Return [x, y] of the center of cell containing provided text 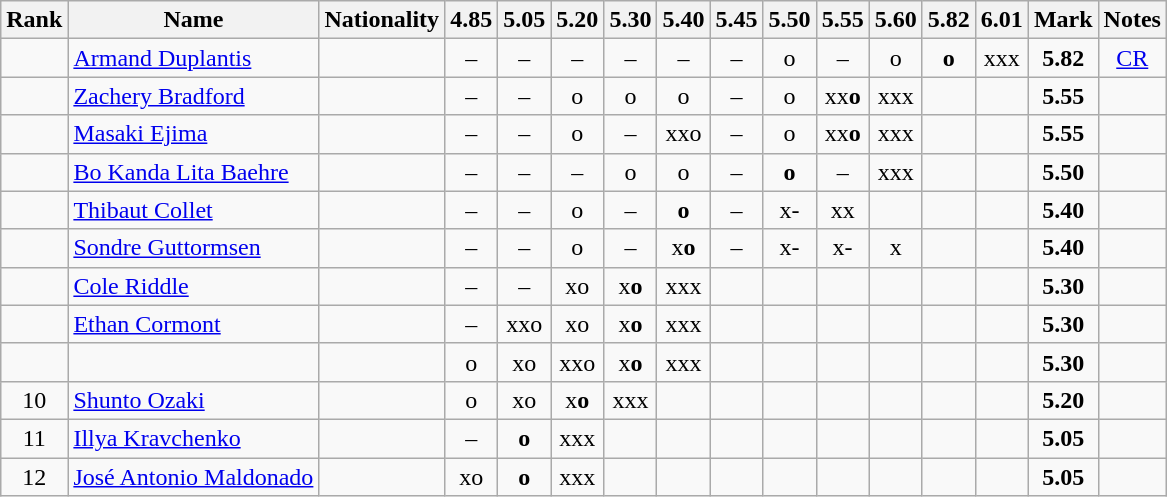
6.01 [1002, 20]
4.85 [472, 20]
Illya Kravchenko [194, 438]
xx [842, 210]
Notes [1132, 20]
10 [34, 400]
Bo Kanda Lita Baehre [194, 172]
Shunto Ozaki [194, 400]
Zachery Bradford [194, 96]
Nationality [382, 20]
Name [194, 20]
Thibaut Collet [194, 210]
Ethan Cormont [194, 324]
5.45 [736, 20]
5.60 [896, 20]
Rank [34, 20]
Mark [1063, 20]
José Antonio Maldonado [194, 477]
Masaki Ejima [194, 134]
12 [34, 477]
CR [1132, 58]
11 [34, 438]
Sondre Guttormsen [194, 248]
x [896, 248]
Armand Duplantis [194, 58]
Cole Riddle [194, 286]
